Detect which cell encompasses the target text, then output its (x, y) center coordinate. 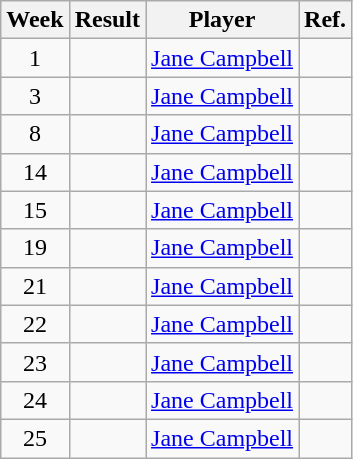
22 (35, 324)
Player (222, 20)
Result (107, 20)
8 (35, 134)
15 (35, 210)
23 (35, 362)
1 (35, 58)
3 (35, 96)
25 (35, 438)
14 (35, 172)
19 (35, 248)
21 (35, 286)
24 (35, 400)
Week (35, 20)
Ref. (326, 20)
